Capture the cell that displays the provided text and extract its [X, Y] central coordinate. 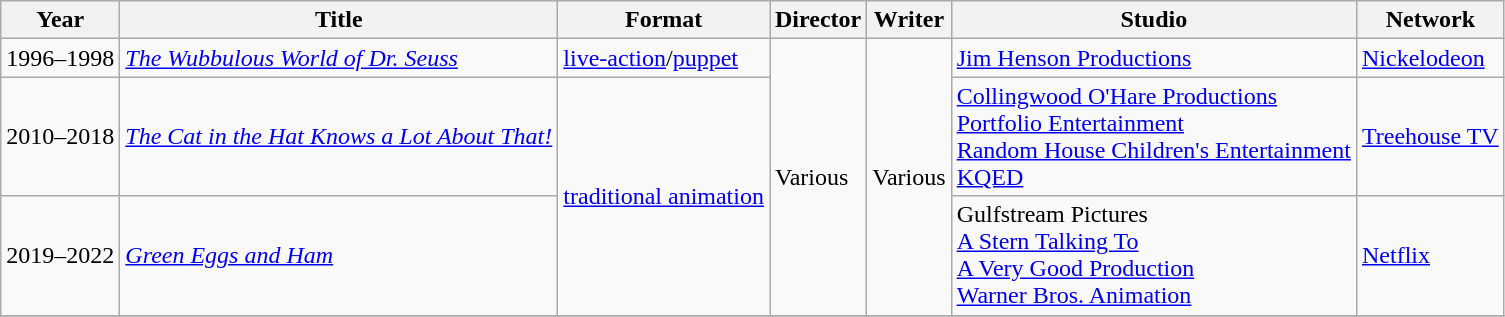
1996–1998 [60, 58]
2019–2022 [60, 256]
Treehouse TV [1430, 136]
Year [60, 20]
Gulfstream PicturesA Stern Talking ToA Very Good ProductionWarner Bros. Animation [1154, 256]
Format [664, 20]
Writer [909, 20]
Jim Henson Productions [1154, 58]
Title [339, 20]
Netflix [1430, 256]
Nickelodeon [1430, 58]
Studio [1154, 20]
2010–2018 [60, 136]
The Cat in the Hat Knows a Lot About That! [339, 136]
Collingwood O'Hare ProductionsPortfolio EntertainmentRandom House Children's EntertainmentKQED [1154, 136]
Network [1430, 20]
Director [818, 20]
live-action/puppet [664, 58]
Green Eggs and Ham [339, 256]
The Wubbulous World of Dr. Seuss [339, 58]
traditional animation [664, 196]
